Pinpoint the cell where the given text exists, returning its (X, Y) midpoint coordinate. 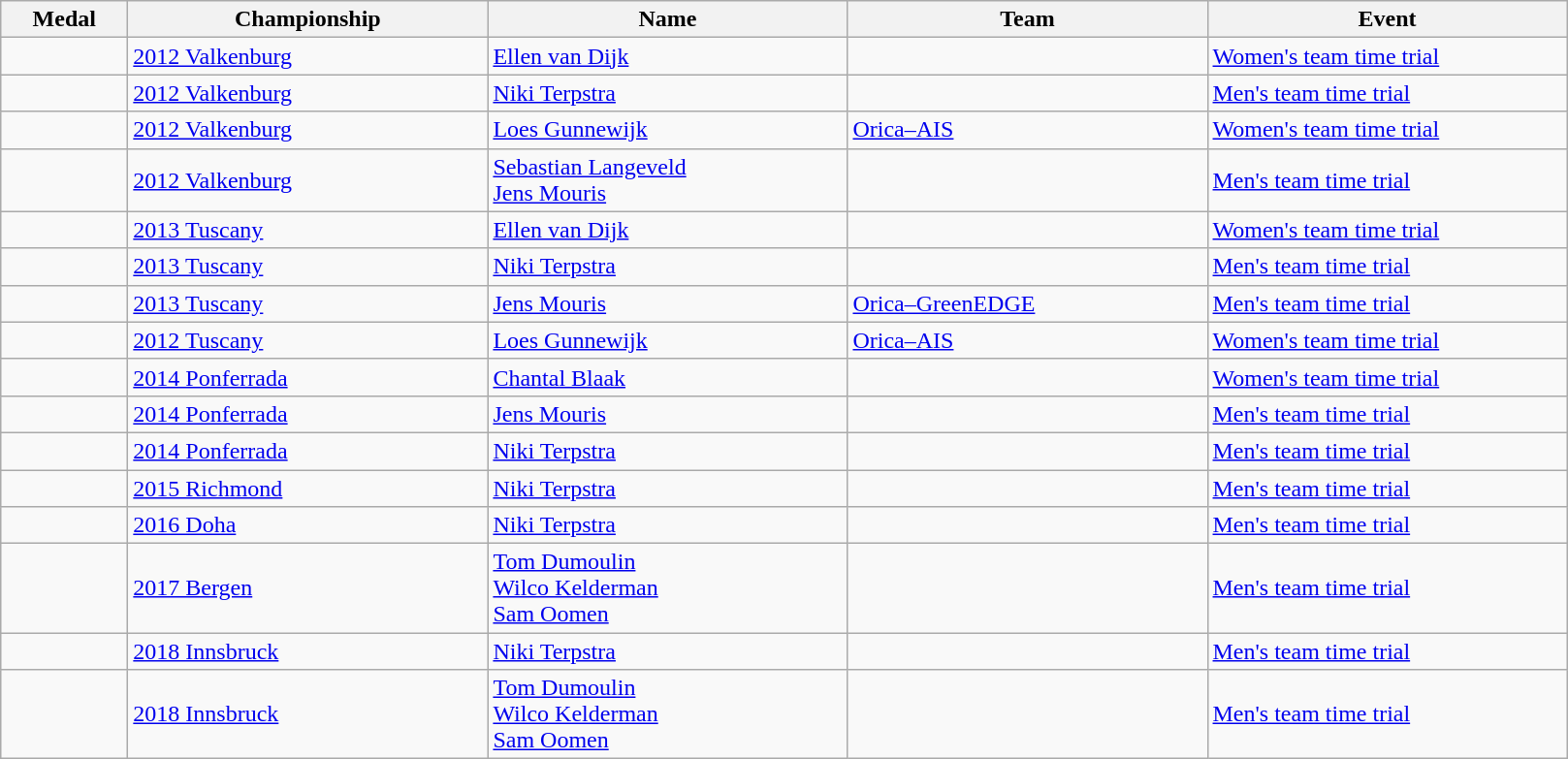
Medal (64, 19)
Sebastian LangeveldJens Mouris (667, 180)
2012 Tuscany (308, 340)
Name (667, 19)
2016 Doha (308, 525)
Chantal Blaak (667, 377)
Team (1028, 19)
Orica–GreenEDGE (1028, 303)
Event (1387, 19)
2015 Richmond (308, 488)
2017 Bergen (308, 588)
Championship (308, 19)
